Detect which cell encompasses the target text, then output its [x, y] center coordinate. 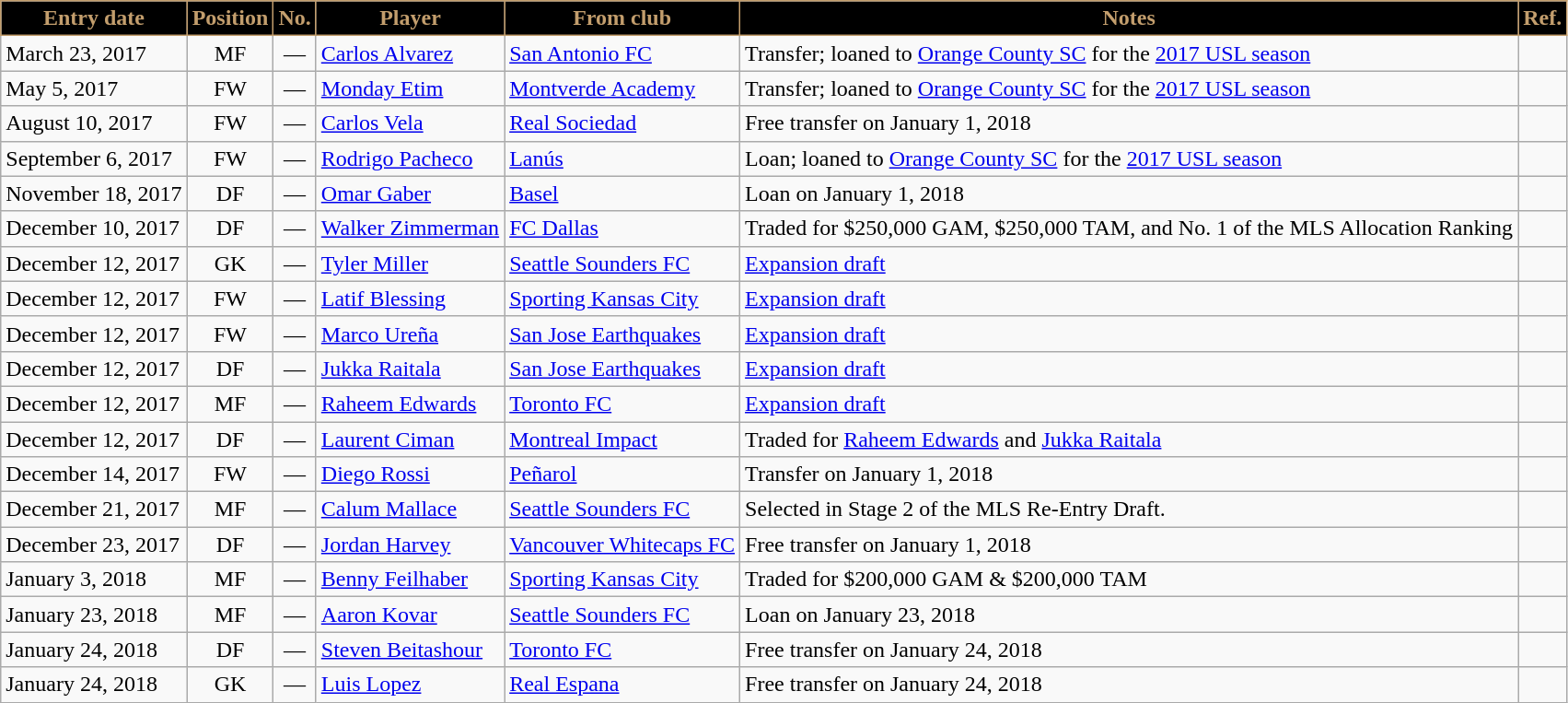
Latif Blessing [410, 299]
Basel [622, 193]
December 23, 2017 [94, 545]
Jordan Harvey [410, 545]
Traded for $200,000 GAM & $200,000 TAM [1129, 580]
Loan on January 23, 2018 [1129, 615]
January 3, 2018 [94, 580]
Benny Feilhaber [410, 580]
No. [295, 18]
Luis Lopez [410, 685]
Vancouver Whitecaps FC [622, 545]
Walker Zimmerman [410, 228]
Monday Etim [410, 88]
Rodrigo Pacheco [410, 158]
From club [622, 18]
Omar Gaber [410, 193]
Real Sociedad [622, 123]
Tyler Miller [410, 264]
August 10, 2017 [94, 123]
Diego Rossi [410, 475]
Notes [1129, 18]
Loan; loaned to Orange County SC for the 2017 USL season [1129, 158]
Ref. [1543, 18]
December 10, 2017 [94, 228]
Steven Beitashour [410, 650]
Lanús [622, 158]
Player [410, 18]
Position [230, 18]
Aaron Kovar [410, 615]
Carlos Vela [410, 123]
Montverde Academy [622, 88]
March 23, 2017 [94, 53]
September 6, 2017 [94, 158]
January 23, 2018 [94, 615]
Jukka Raitala [410, 369]
Marco Ureña [410, 334]
Transfer on January 1, 2018 [1129, 475]
Traded for Raheem Edwards and Jukka Raitala [1129, 439]
Loan on January 1, 2018 [1129, 193]
Traded for $250,000 GAM, $250,000 TAM, and No. 1 of the MLS Allocation Ranking [1129, 228]
Laurent Ciman [410, 439]
December 14, 2017 [94, 475]
Carlos Alvarez [410, 53]
Selected in Stage 2 of the MLS Re-Entry Draft. [1129, 510]
Calum Mallace [410, 510]
San Antonio FC [622, 53]
May 5, 2017 [94, 88]
Peñarol [622, 475]
Raheem Edwards [410, 404]
Real Espana [622, 685]
Entry date [94, 18]
Montreal Impact [622, 439]
November 18, 2017 [94, 193]
FC Dallas [622, 228]
December 21, 2017 [94, 510]
